Scan for the cell matching the given text and deliver its [X, Y] coordinate at center. 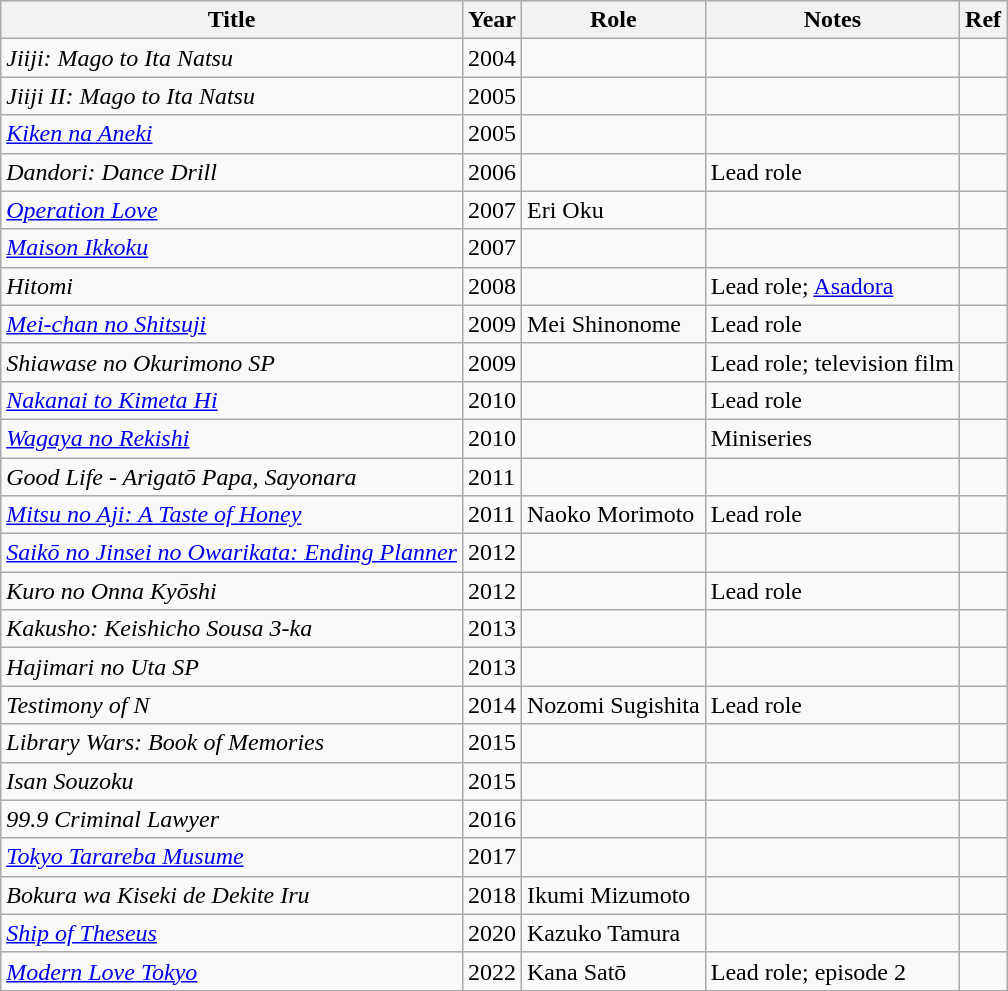
Lead role; television film [832, 362]
Saikō no Jinsei no Owarikata: Ending Planner [232, 553]
2018 [492, 895]
Wagaya no Rekishi [232, 438]
Mitsu no Aji: A Taste of Honey [232, 515]
Good Life - Arigatō Papa, Sayonara [232, 477]
Notes [832, 20]
Title [232, 20]
Ref [984, 20]
Bokura wa Kiseki de Dekite Iru [232, 895]
Modern Love Tokyo [232, 971]
Testimony of N [232, 705]
Dandori: Dance Drill [232, 172]
Kuro no Onna Kyōshi [232, 591]
Role [613, 20]
Kakusho: Keishicho Sousa 3-ka [232, 629]
2004 [492, 58]
2022 [492, 971]
2020 [492, 933]
Hitomi [232, 286]
Nozomi Sugishita [613, 705]
Mei-chan no Shitsuji [232, 324]
Library Wars: Book of Memories [232, 743]
Miniseries [832, 438]
99.9 Criminal Lawyer [232, 819]
Shiawase no Okurimono SP [232, 362]
Tokyo Tarareba Musume [232, 857]
Eri Oku [613, 210]
Lead role; episode 2 [832, 971]
Operation Love [232, 210]
Jiiji II: Mago to Ita Natsu [232, 96]
Ship of Theseus [232, 933]
2017 [492, 857]
Maison Ikkoku [232, 248]
Naoko Morimoto [613, 515]
Kana Satō [613, 971]
2006 [492, 172]
2014 [492, 705]
Hajimari no Uta SP [232, 667]
2008 [492, 286]
Kiken na Aneki [232, 134]
Nakanai to Kimeta Hi [232, 400]
Ikumi Mizumoto [613, 895]
Lead role; Asadora [832, 286]
Kazuko Tamura [613, 933]
2016 [492, 819]
Jiiji: Mago to Ita Natsu [232, 58]
Isan Souzoku [232, 781]
Mei Shinonome [613, 324]
Year [492, 20]
